Pinpoint the cell where the given text exists, returning its (x, y) midpoint coordinate. 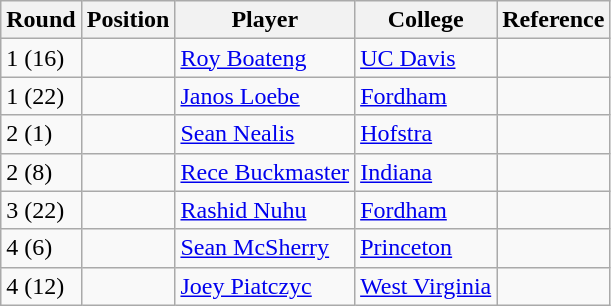
Rece Buckmaster (265, 172)
3 (22) (41, 210)
Rashid Nuhu (265, 210)
2 (1) (41, 134)
Player (265, 20)
Sean Nealis (265, 134)
West Virginia (426, 286)
Janos Loebe (265, 96)
Sean McSherry (265, 248)
College (426, 20)
Roy Boateng (265, 58)
2 (8) (41, 172)
Princeton (426, 248)
1 (16) (41, 58)
Round (41, 20)
Joey Piatczyc (265, 286)
4 (6) (41, 248)
Indiana (426, 172)
Position (128, 20)
Hofstra (426, 134)
1 (22) (41, 96)
Reference (554, 20)
4 (12) (41, 286)
UC Davis (426, 58)
